Search for the cell housing the specified text and yield its (X, Y) center coordinate. 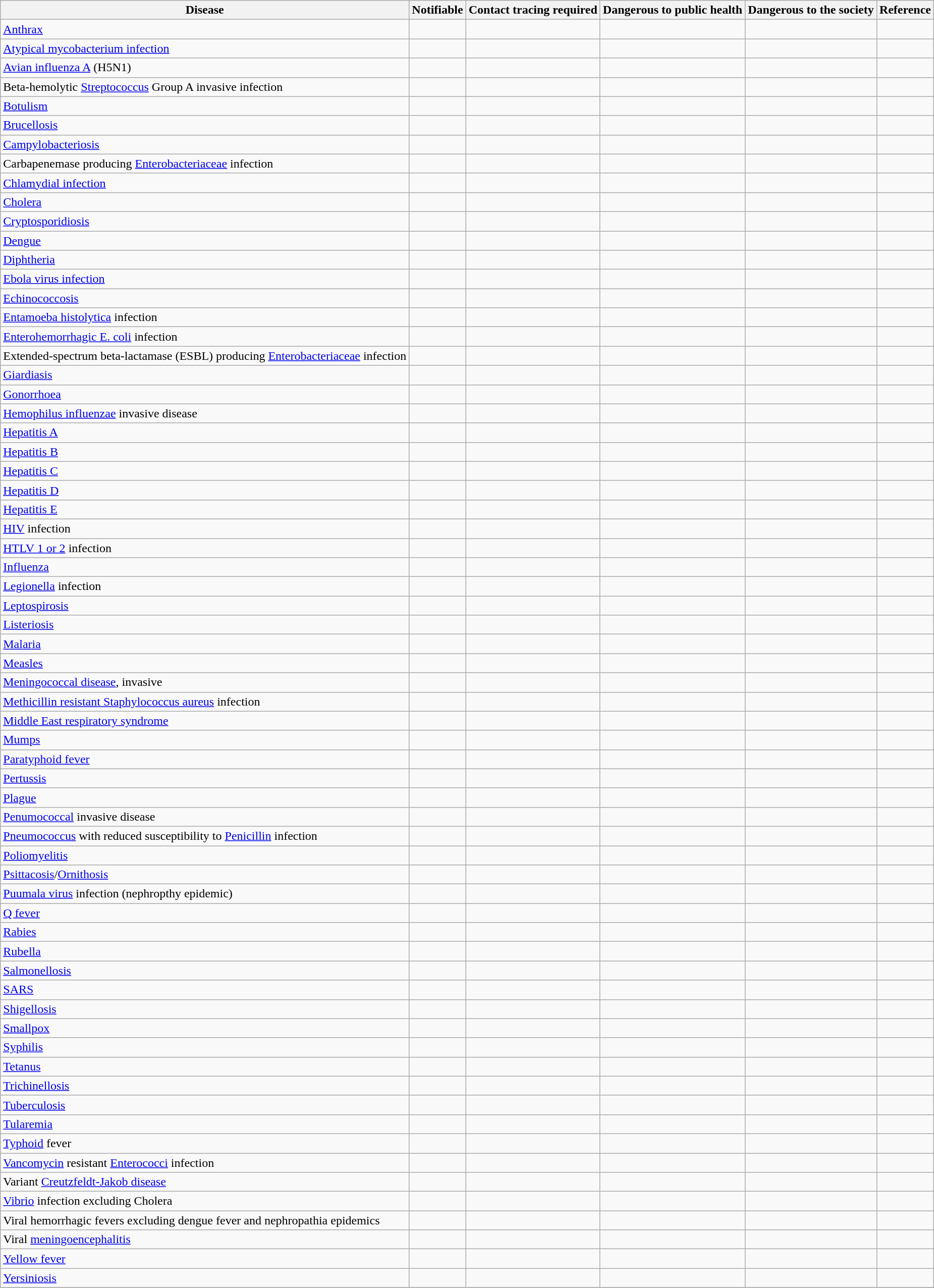
Viral meningoencephalitis (205, 1240)
Typhoid fever (205, 1143)
Dengue (205, 241)
Anthrax (205, 29)
Avian influenza A (H5N1) (205, 68)
Viral hemorrhagic fevers excluding dengue fever and nephropathia epidemics (205, 1220)
HTLV 1 or 2 infection (205, 548)
Psittacosis/Ornithosis (205, 875)
Plague (205, 797)
Chlamydial infection (205, 183)
Yersiniosis (205, 1278)
Enterohemorrhagic E. coli infection (205, 337)
Entamoeba histolytica infection (205, 317)
Variant Creutzfeldt-Jakob disease (205, 1182)
Giardiasis (205, 375)
Hepatitis B (205, 452)
Listeriosis (205, 625)
Vancomycin resistant Enterococci infection (205, 1162)
Atypical mycobacterium infection (205, 48)
Gonorrhoea (205, 394)
Meningococcal disease, invasive (205, 682)
Mumps (205, 740)
Cholera (205, 202)
Hepatitis D (205, 490)
Echinococcosis (205, 298)
Poliomyelitis (205, 855)
Tularemia (205, 1124)
Dangerous to the society (811, 10)
Ebola virus infection (205, 279)
Q fever (205, 913)
Carbapenemase producing Enterobacteriaceae infection (205, 164)
Tuberculosis (205, 1105)
Contact tracing required (533, 10)
Botulism (205, 106)
Middle East respiratory syndrome (205, 721)
Puumala virus infection (nephropthy epidemic) (205, 894)
Rabies (205, 932)
Extended-spectrum beta-lactamase (ESBL) producing Enterobacteriaceae infection (205, 356)
Campylobacteriosis (205, 144)
Influenza (205, 567)
Cryptosporidiosis (205, 221)
Syphilis (205, 1047)
Penumococcal invasive disease (205, 817)
Smallpox (205, 1028)
Disease (205, 10)
HIV infection (205, 528)
Shigellosis (205, 1009)
Hemophilus influenzae invasive disease (205, 413)
Measles (205, 663)
Pneumococcus with reduced susceptibility to Penicillin infection (205, 836)
Notifiable (437, 10)
Beta-hemolytic Streptococcus Group A invasive infection (205, 87)
Hepatitis C (205, 471)
Trichinellosis (205, 1086)
Leptospirosis (205, 606)
Methicillin resistant Staphylococcus aureus infection (205, 702)
Legionella infection (205, 586)
SARS (205, 990)
Hepatitis A (205, 433)
Tetanus (205, 1066)
Rubella (205, 951)
Salmonellosis (205, 971)
Malaria (205, 644)
Pertussis (205, 778)
Paratyphoid fever (205, 759)
Diphtheria (205, 260)
Hepatitis E (205, 509)
Vibrio infection excluding Cholera (205, 1201)
Reference (905, 10)
Yellow fever (205, 1259)
Brucellosis (205, 125)
Dangerous to public health (672, 10)
